Detect which cell encompasses the target text, then output its [X, Y] center coordinate. 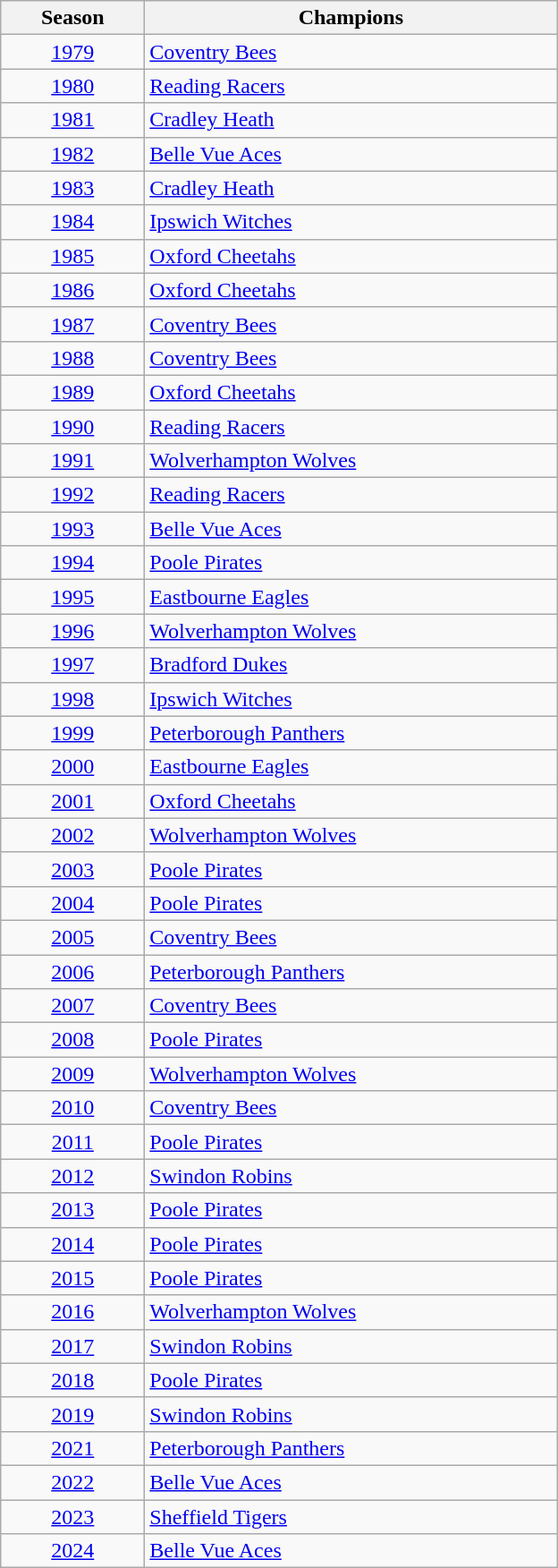
2014 [73, 1244]
1979 [73, 52]
2006 [73, 971]
2023 [73, 1517]
1993 [73, 529]
Season [73, 18]
1992 [73, 495]
2019 [73, 1414]
1991 [73, 461]
1990 [73, 427]
2004 [73, 903]
1985 [73, 256]
1999 [73, 733]
2000 [73, 767]
2007 [73, 1006]
2012 [73, 1176]
2003 [73, 869]
1994 [73, 563]
1996 [73, 631]
1980 [73, 86]
1981 [73, 120]
Sheffield Tigers [351, 1517]
1997 [73, 665]
1983 [73, 188]
1987 [73, 324]
2013 [73, 1210]
1989 [73, 392]
1986 [73, 290]
2002 [73, 835]
Bradford Dukes [351, 665]
1984 [73, 222]
2021 [73, 1448]
2017 [73, 1346]
1995 [73, 597]
Champions [351, 18]
2009 [73, 1074]
2011 [73, 1142]
2005 [73, 937]
2018 [73, 1380]
2010 [73, 1108]
2008 [73, 1040]
1998 [73, 699]
2022 [73, 1482]
1988 [73, 358]
2015 [73, 1278]
1982 [73, 154]
2016 [73, 1312]
2024 [73, 1551]
2001 [73, 801]
